Determine the [x, y] coordinate at the center of the cell enclosing the given text.  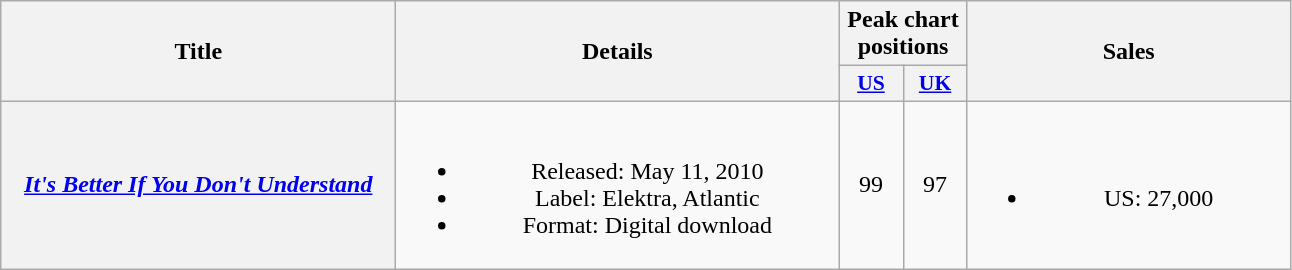
US: 27,000 [1128, 184]
97 [935, 184]
It's Better If You Don't Understand [198, 184]
US [871, 84]
UK [935, 84]
Details [618, 52]
Released: May 11, 2010Label: Elektra, AtlanticFormat: Digital download [618, 184]
Title [198, 52]
Peak chart positions [903, 34]
99 [871, 184]
Sales [1128, 52]
